Extract the (x, y) coordinate from the center of the cell holding the provided text.  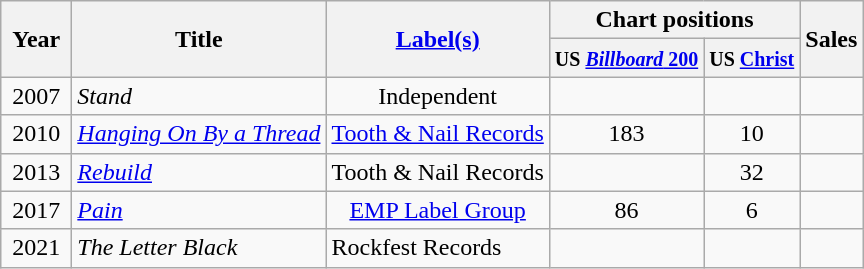
Rebuild (199, 172)
10 (752, 134)
2013 (36, 172)
Chart positions (674, 20)
2007 (36, 96)
2017 (36, 210)
183 (626, 134)
6 (752, 210)
EMP Label Group (438, 210)
2021 (36, 248)
Hanging On By a Thread (199, 134)
Sales (832, 39)
Title (199, 39)
Year (36, 39)
US Christ (752, 58)
Label(s) (438, 39)
86 (626, 210)
32 (752, 172)
2010 (36, 134)
US Billboard 200 (626, 58)
Pain (199, 210)
Independent (438, 96)
The Letter Black (199, 248)
Rockfest Records (438, 248)
Stand (199, 96)
